Capture the cell that displays the provided text and extract its (x, y) central coordinate. 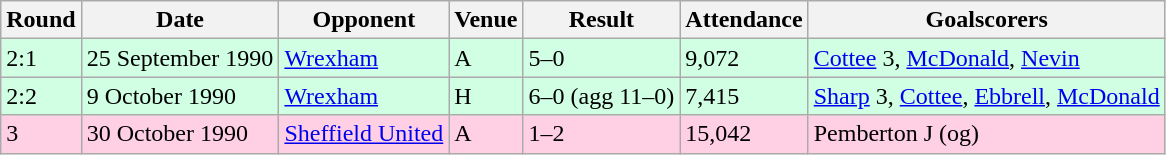
1–2 (602, 134)
Attendance (744, 20)
Round (41, 20)
Cottee 3, McDonald, Nevin (986, 58)
7,415 (744, 96)
Venue (486, 20)
2:1 (41, 58)
Goalscorers (986, 20)
Date (180, 20)
Sharp 3, Cottee, Ebbrell, McDonald (986, 96)
Pemberton J (og) (986, 134)
25 September 1990 (180, 58)
15,042 (744, 134)
Opponent (364, 20)
H (486, 96)
3 (41, 134)
2:2 (41, 96)
Sheffield United (364, 134)
9,072 (744, 58)
30 October 1990 (180, 134)
Result (602, 20)
6–0 (agg 11–0) (602, 96)
5–0 (602, 58)
9 October 1990 (180, 96)
